Provide the (x, y) coordinate of the cell's center where the given text is located.  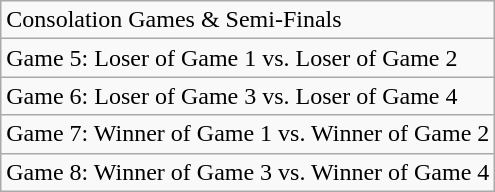
Consolation Games & Semi-Finals (248, 20)
Game 5: Loser of Game 1 vs. Loser of Game 2 (248, 58)
Game 8: Winner of Game 3 vs. Winner of Game 4 (248, 172)
Game 6: Loser of Game 3 vs. Loser of Game 4 (248, 96)
Game 7: Winner of Game 1 vs. Winner of Game 2 (248, 134)
